Pinpoint the cell where the given text exists, returning its [X, Y] midpoint coordinate. 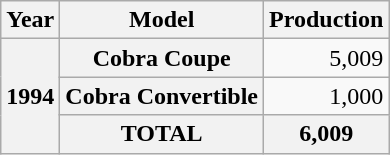
Production [326, 20]
5,009 [326, 58]
Cobra Convertible [162, 96]
Year [30, 20]
Model [162, 20]
Cobra Coupe [162, 58]
TOTAL [162, 134]
6,009 [326, 134]
1994 [30, 96]
1,000 [326, 96]
